Scan for the cell matching the given text and deliver its [X, Y] coordinate at center. 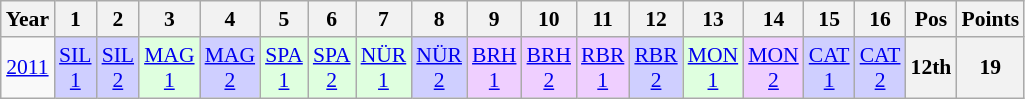
6 [332, 19]
8 [439, 19]
RBR2 [656, 68]
9 [494, 19]
10 [550, 19]
BRH2 [550, 68]
CAT1 [830, 68]
7 [384, 19]
SIL2 [118, 68]
RBR1 [602, 68]
MON2 [774, 68]
MON1 [714, 68]
SIL1 [76, 68]
BRH1 [494, 68]
Pos [932, 19]
Points [990, 19]
12th [932, 68]
14 [774, 19]
15 [830, 19]
11 [602, 19]
MAG1 [170, 68]
13 [714, 19]
4 [230, 19]
16 [880, 19]
SPA1 [284, 68]
2011 [28, 68]
NÜR2 [439, 68]
5 [284, 19]
2 [118, 19]
SPA2 [332, 68]
12 [656, 19]
19 [990, 68]
CAT2 [880, 68]
1 [76, 19]
Year [28, 19]
NÜR1 [384, 68]
3 [170, 19]
MAG2 [230, 68]
